Identify which cell holds the provided text, then report its (X, Y) central coordinate. 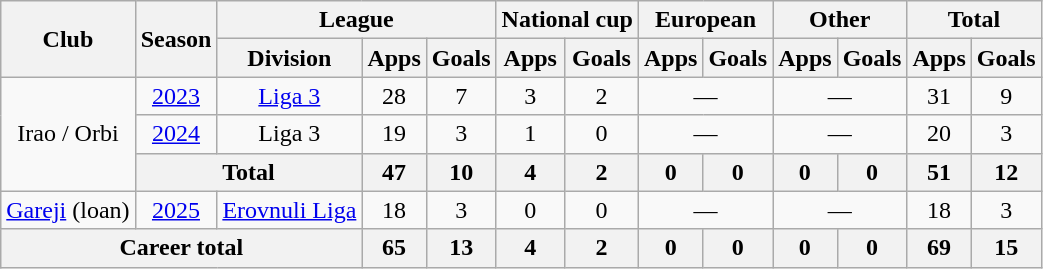
Irao / Orbi (68, 134)
Gareji (loan) (68, 210)
65 (394, 248)
13 (461, 248)
National cup (567, 20)
2023 (176, 96)
2025 (176, 210)
51 (939, 172)
12 (1006, 172)
League (356, 20)
7 (461, 96)
1 (530, 134)
15 (1006, 248)
69 (939, 248)
2024 (176, 134)
47 (394, 172)
28 (394, 96)
20 (939, 134)
Season (176, 39)
Career total (182, 248)
19 (394, 134)
Club (68, 39)
Erovnuli Liga (290, 210)
10 (461, 172)
Division (290, 58)
European (705, 20)
31 (939, 96)
Other (840, 20)
9 (1006, 96)
